From the cell containing the given text, extract its center point as [X, Y] coordinate. 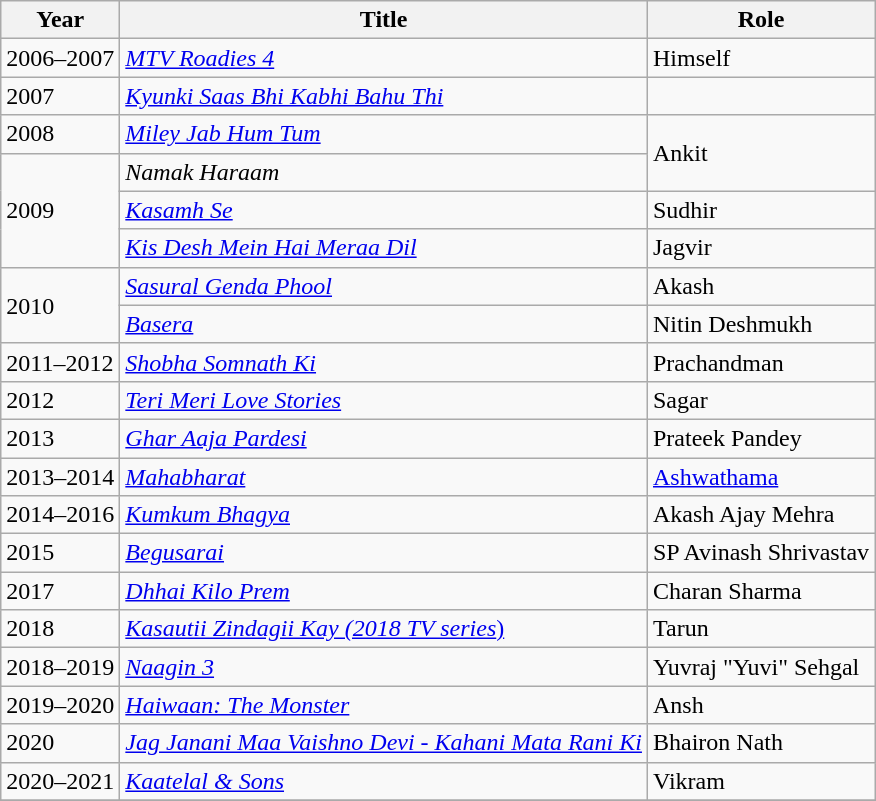
Haiwaan: The Monster [384, 705]
Kasautii Zindagii Kay (2018 TV series) [384, 629]
Sagar [760, 400]
2006–2007 [60, 58]
Title [384, 20]
Dhhai Kilo Prem [384, 591]
Ansh [760, 705]
Bhairon Nath [760, 743]
Sasural Genda Phool [384, 286]
Mahabharat [384, 477]
Akash Ajay Mehra [760, 515]
Kaatelal & Sons [384, 781]
2015 [60, 553]
Jag Janani Maa Vaishno Devi - Kahani Mata Rani Ki [384, 743]
2007 [60, 96]
Miley Jab Hum Tum [384, 134]
2012 [60, 400]
SP Avinash Shrivastav [760, 553]
2013–2014 [60, 477]
Himself [760, 58]
Tarun [760, 629]
Kasamh Se [384, 210]
MTV Roadies 4 [384, 58]
Nitin Deshmukh [760, 324]
Kumkum Bhagya [384, 515]
2019–2020 [60, 705]
Ankit [760, 153]
2017 [60, 591]
Jagvir [760, 248]
Prachandman [760, 362]
2009 [60, 210]
2010 [60, 305]
Akash [760, 286]
Ashwathama [760, 477]
Prateek Pandey [760, 438]
Yuvraj "Yuvi" Sehgal [760, 667]
2018 [60, 629]
2018–2019 [60, 667]
Ghar Aaja Pardesi [384, 438]
2020–2021 [60, 781]
2008 [60, 134]
Shobha Somnath Ki [384, 362]
Charan Sharma [760, 591]
2011–2012 [60, 362]
2013 [60, 438]
Year [60, 20]
2020 [60, 743]
Role [760, 20]
Kyunki Saas Bhi Kabhi Bahu Thi [384, 96]
2014–2016 [60, 515]
Sudhir [760, 210]
Teri Meri Love Stories [384, 400]
Vikram [760, 781]
Basera [384, 324]
Naagin 3 [384, 667]
Namak Haraam [384, 172]
Begusarai [384, 553]
Kis Desh Mein Hai Meraa Dil [384, 248]
